Find where the given text appears and provide that cell's center as [x, y] coordinate. 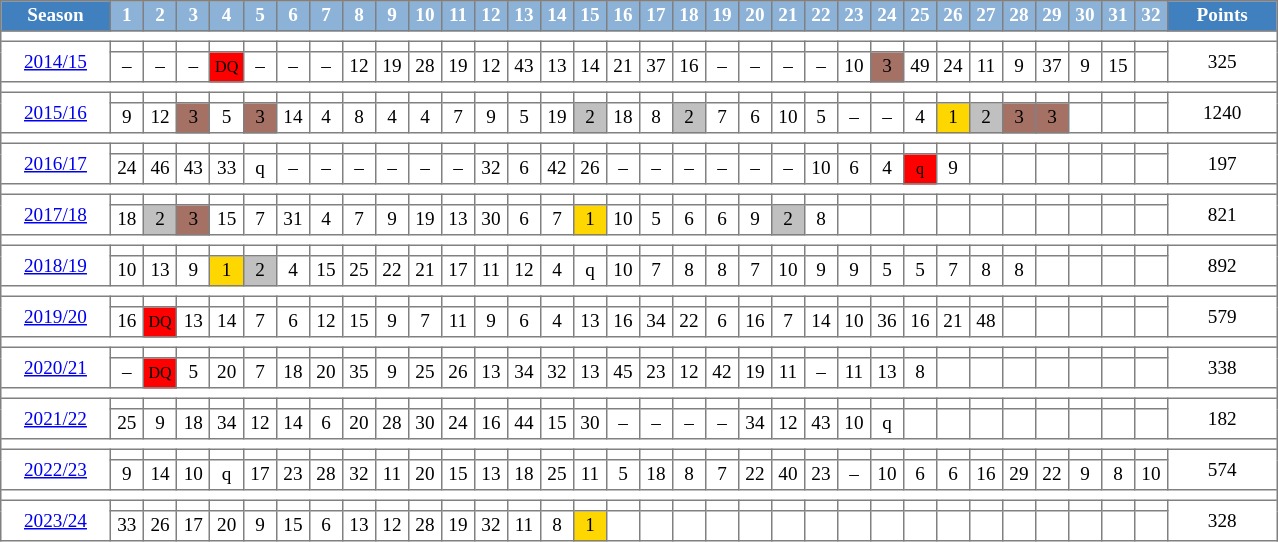
2016/17 [56, 163]
821 [1222, 214]
36 [886, 322]
27 [986, 16]
45 [622, 373]
2015/16 [56, 112]
2017/18 [56, 214]
2014/15 [56, 61]
1240 [1222, 112]
574 [1222, 469]
48 [986, 322]
2019/20 [56, 316]
197 [1222, 163]
46 [160, 169]
325 [1222, 61]
328 [1222, 520]
2023/24 [56, 520]
892 [1222, 265]
40 [788, 475]
2020/21 [56, 367]
49 [920, 67]
2021/22 [56, 418]
338 [1222, 367]
2022/23 [56, 469]
2018/19 [56, 265]
35 [358, 373]
579 [1222, 316]
44 [524, 424]
Points [1222, 16]
Season [56, 16]
182 [1222, 418]
